Search for the cell housing the specified text and yield its [x, y] center coordinate. 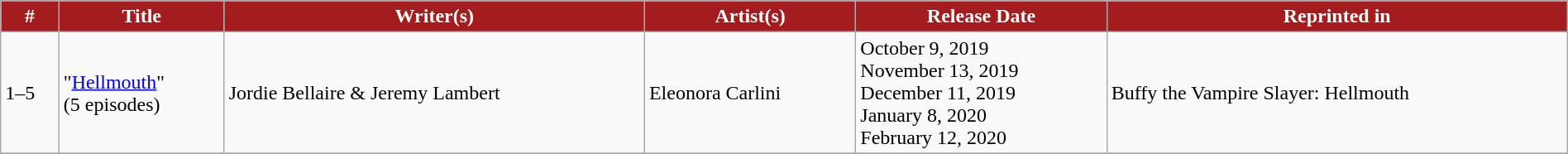
# [30, 17]
Eleonora Carlini [749, 93]
Reprinted in [1336, 17]
Title [141, 17]
Jordie Bellaire & Jeremy Lambert [434, 93]
"Hellmouth"(5 episodes) [141, 93]
1–5 [30, 93]
Artist(s) [749, 17]
Release Date [981, 17]
Buffy the Vampire Slayer: Hellmouth [1336, 93]
Writer(s) [434, 17]
October 9, 2019 November 13, 2019 December 11, 2019 January 8, 2020 February 12, 2020 [981, 93]
